Detect which cell encompasses the target text, then output its (x, y) center coordinate. 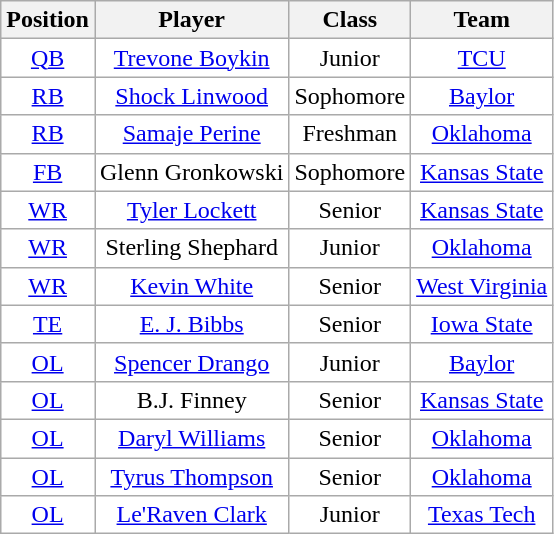
Tyler Lockett (191, 210)
Sterling Shephard (191, 248)
Texas Tech (482, 515)
Glenn Gronkowski (191, 172)
B.J. Finney (191, 400)
Iowa State (482, 324)
Daryl Williams (191, 438)
Team (482, 20)
Player (191, 20)
Kevin White (191, 286)
QB (48, 58)
Class (350, 20)
TCU (482, 58)
Trevone Boykin (191, 58)
West Virginia (482, 286)
E. J. Bibbs (191, 324)
Freshman (350, 134)
Le'Raven Clark (191, 515)
Tyrus Thompson (191, 477)
Position (48, 20)
Samaje Perine (191, 134)
Spencer Drango (191, 362)
TE (48, 324)
FB (48, 172)
Shock Linwood (191, 96)
